Scan for the cell matching the given text and deliver its [X, Y] coordinate at center. 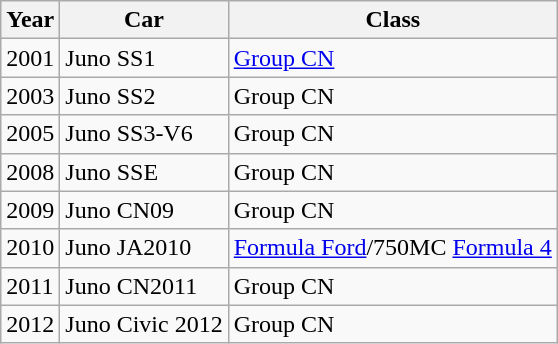
Formula Ford/750MC Formula 4 [392, 248]
2009 [30, 210]
2012 [30, 324]
Year [30, 20]
Car [144, 20]
Juno CN2011 [144, 286]
2011 [30, 286]
Juno SSE [144, 172]
Juno SS1 [144, 58]
Juno Civic 2012 [144, 324]
2003 [30, 96]
Juno SS2 [144, 96]
Class [392, 20]
2010 [30, 248]
2005 [30, 134]
Juno CN09 [144, 210]
Juno SS3-V6 [144, 134]
Juno JA2010 [144, 248]
2001 [30, 58]
2008 [30, 172]
